Output the (X, Y) coordinate of the center of the cell containing the given text.  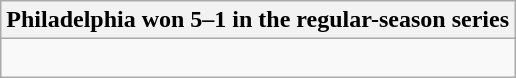
Philadelphia won 5–1 in the regular-season series (258, 20)
